For the text-containing cell, return its midpoint in [X, Y] coordinate format. 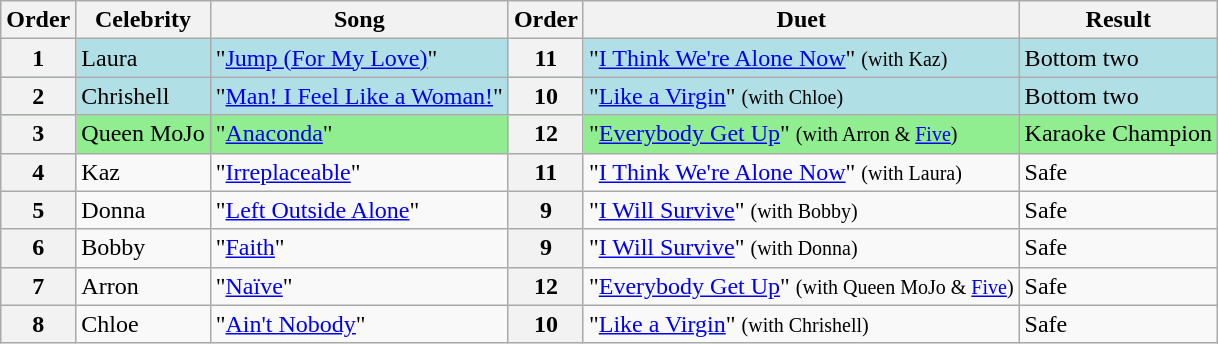
Duet [801, 20]
"Like a Virgin" (with Chrishell) [801, 324]
"Man! I Feel Like a Woman!" [359, 96]
"Faith" [359, 248]
"I Think We're Alone Now" (with Kaz) [801, 58]
3 [38, 134]
Celebrity [143, 20]
Chrishell [143, 96]
5 [38, 210]
4 [38, 172]
"Ain't Nobody" [359, 324]
"Everybody Get Up" (with Queen MoJo & Five) [801, 286]
"Jump (For My Love)" [359, 58]
"Left Outside Alone" [359, 210]
Chloe [143, 324]
"I Will Survive" (with Bobby) [801, 210]
Donna [143, 210]
Result [1118, 20]
"Everybody Get Up" (with Arron & Five) [801, 134]
Kaz [143, 172]
2 [38, 96]
Karaoke Champion [1118, 134]
Queen MoJo [143, 134]
Song [359, 20]
"Irreplaceable" [359, 172]
6 [38, 248]
Bobby [143, 248]
"Naïve" [359, 286]
"Anaconda" [359, 134]
8 [38, 324]
"I Think We're Alone Now" (with Laura) [801, 172]
"I Will Survive" (with Donna) [801, 248]
"Like a Virgin" (with Chloe) [801, 96]
Laura [143, 58]
1 [38, 58]
7 [38, 286]
Arron [143, 286]
